Extract the (X, Y) coordinate from the center of the cell holding the provided text.  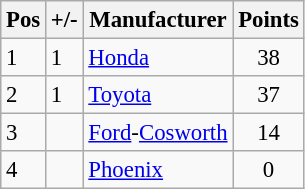
2 (24, 95)
Points (268, 20)
37 (268, 95)
4 (24, 170)
0 (268, 170)
Phoenix (158, 170)
Pos (24, 20)
38 (268, 58)
Manufacturer (158, 20)
3 (24, 133)
Honda (158, 58)
14 (268, 133)
Toyota (158, 95)
Ford-Cosworth (158, 133)
+/- (65, 20)
